Find where the given text appears and provide that cell's center as (x, y) coordinate. 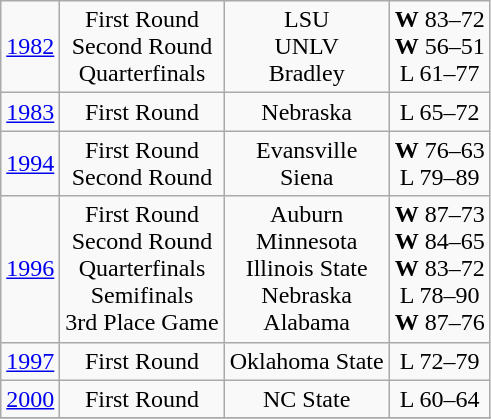
L 60–64 (440, 399)
W 87–73W 84–65W 83–72L 78–90W 87–76 (440, 269)
LSUUNLVBradley (306, 47)
1994 (30, 164)
NC State (306, 399)
Oklahoma State (306, 361)
1983 (30, 112)
EvansvilleSiena (306, 164)
First RoundSecond Round (142, 164)
L 65–72 (440, 112)
1982 (30, 47)
1997 (30, 361)
AuburnMinnesotaIllinois StateNebraskaAlabama (306, 269)
W 83–72W 56–51L 61–77 (440, 47)
L 72–79 (440, 361)
W 76–63L 79–89 (440, 164)
1996 (30, 269)
Nebraska (306, 112)
2000 (30, 399)
First RoundSecond RoundQuarterfinals (142, 47)
First RoundSecond RoundQuarterfinalsSemifinals3rd Place Game (142, 269)
